Extract the [x, y] coordinate from the center of the cell holding the provided text.  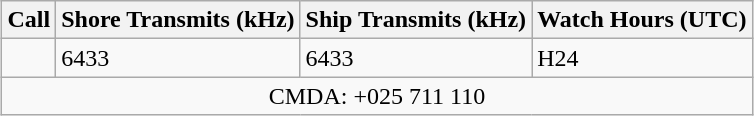
Shore Transmits (kHz) [178, 20]
Ship Transmits (kHz) [416, 20]
Call [29, 20]
Watch Hours (UTC) [642, 20]
CMDA: +025 711 110 [377, 96]
H24 [642, 58]
